Return (X, Y) of the center of cell containing provided text 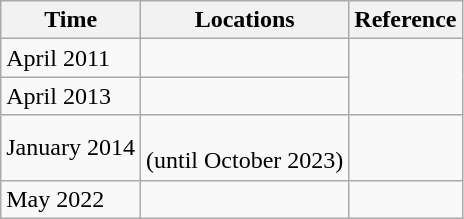
April 2011 (71, 58)
May 2022 (71, 199)
Reference (406, 20)
(until October 2023) (244, 148)
January 2014 (71, 148)
Time (71, 20)
April 2013 (71, 96)
Locations (244, 20)
